From the cell containing the given text, extract its center point as [x, y] coordinate. 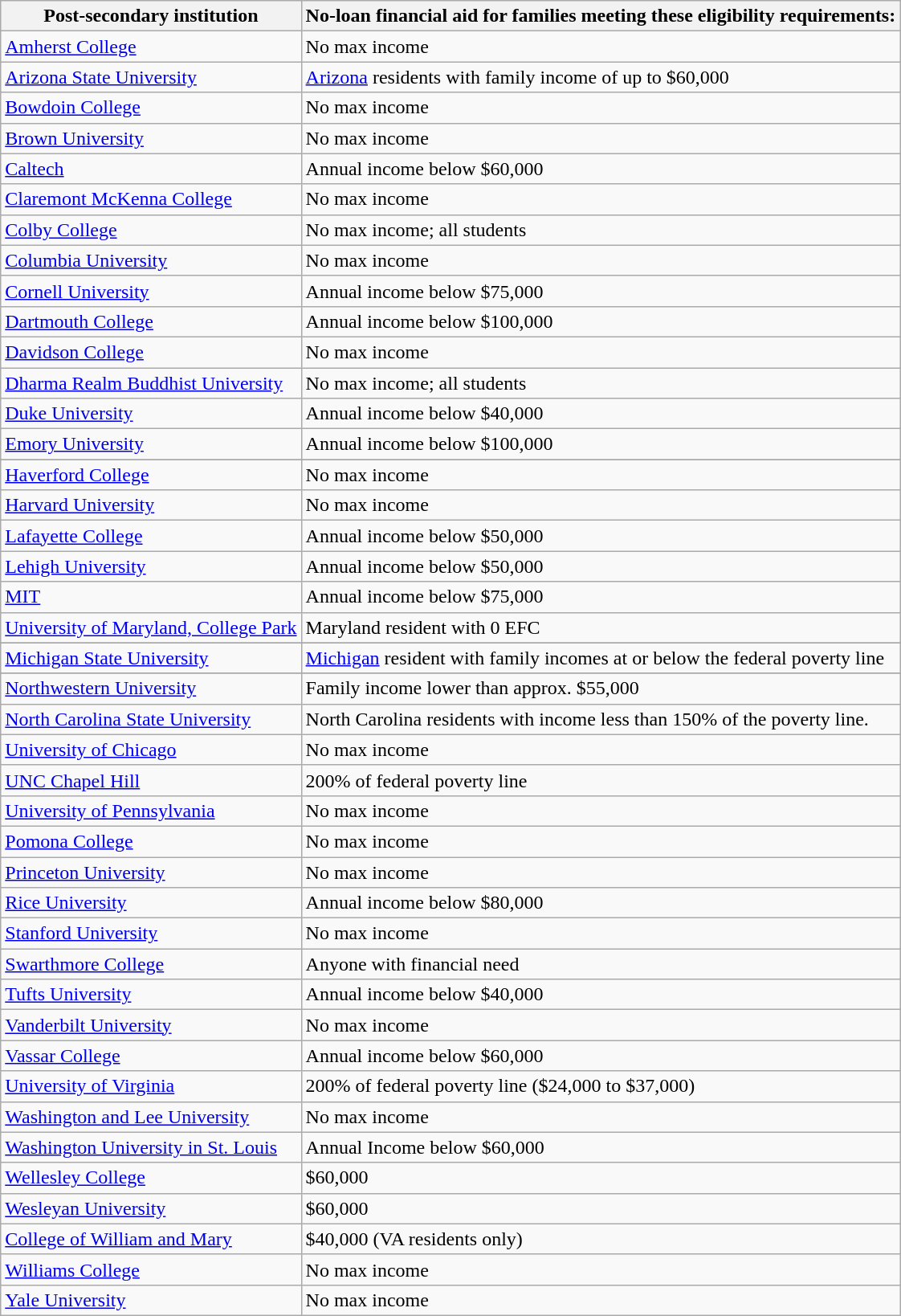
Northwestern University [151, 689]
Claremont McKenna College [151, 199]
Caltech [151, 169]
Princeton University [151, 872]
Columbia University [151, 260]
Post-secondary institution [151, 16]
Anyone with financial need [601, 964]
$40,000 (VA residents only) [601, 1239]
Dharma Realm Buddhist University [151, 383]
Annual income below $80,000 [601, 903]
University of Maryland, College Park [151, 627]
Colby College [151, 230]
MIT [151, 597]
University of Chicago [151, 750]
Davidson College [151, 352]
North Carolina State University [151, 719]
Vassar College [151, 1056]
Vanderbilt University [151, 1025]
Arizona State University [151, 77]
Yale University [151, 1300]
Brown University [151, 138]
Wellesley College [151, 1178]
Wesleyan University [151, 1208]
Haverford College [151, 475]
Swarthmore College [151, 964]
Cornell University [151, 291]
Emory University [151, 444]
Maryland resident with 0 EFC [601, 627]
University of Virginia [151, 1086]
Arizona residents with family income of up to $60,000 [601, 77]
200% of federal poverty line [601, 780]
North Carolina residents with income less than 150% of the poverty line. [601, 719]
Pomona College [151, 841]
200% of federal poverty line ($24,000 to $37,000) [601, 1086]
UNC Chapel Hill [151, 780]
Michigan State University [151, 658]
Duke University [151, 414]
Stanford University [151, 934]
Amherst College [151, 47]
Dartmouth College [151, 321]
Michigan resident with family incomes at or below the federal poverty line [601, 658]
Rice University [151, 903]
Lafayette College [151, 536]
College of William and Mary [151, 1239]
Tufts University [151, 995]
Harvard University [151, 505]
Bowdoin College [151, 108]
No-loan financial aid for families meeting these eligibility requirements: [601, 16]
Washington University in St. Louis [151, 1147]
University of Pennsylvania [151, 811]
Washington and Lee University [151, 1117]
Lehigh University [151, 566]
Family income lower than approx. $55,000 [601, 689]
Williams College [151, 1269]
Annual Income below $60,000 [601, 1147]
